Search for the cell housing the specified text and yield its (X, Y) center coordinate. 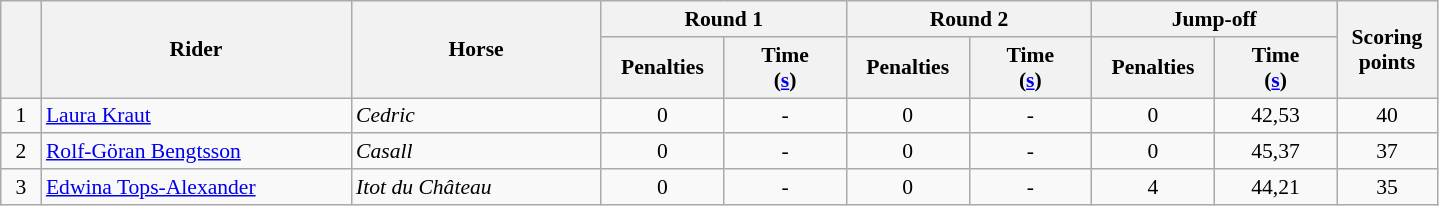
Round 2 (968, 19)
1 (21, 116)
Horse (476, 50)
4 (1154, 187)
Itot du Château (476, 187)
3 (21, 187)
Round 1 (724, 19)
Laura Kraut (196, 116)
Cedric (476, 116)
45,37 (1276, 152)
Rider (196, 50)
44,21 (1276, 187)
42,53 (1276, 116)
40 (1387, 116)
35 (1387, 187)
2 (21, 152)
Jump-off (1214, 19)
Casall (476, 152)
37 (1387, 152)
Rolf-Göran Bengtsson (196, 152)
Scoringpoints (1387, 50)
Edwina Tops-Alexander (196, 187)
